Provide the [x, y] coordinate of the cell's center where the given text is located.  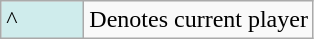
^ [42, 20]
Denotes current player [199, 20]
